Output the [x, y] coordinate of the center of the cell containing the given text.  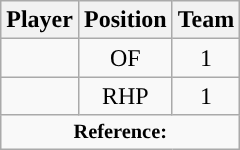
Position [125, 20]
Team [206, 20]
Reference: [120, 132]
OF [125, 58]
Player [40, 20]
RHP [125, 96]
